Search for the cell housing the specified text and yield its [x, y] center coordinate. 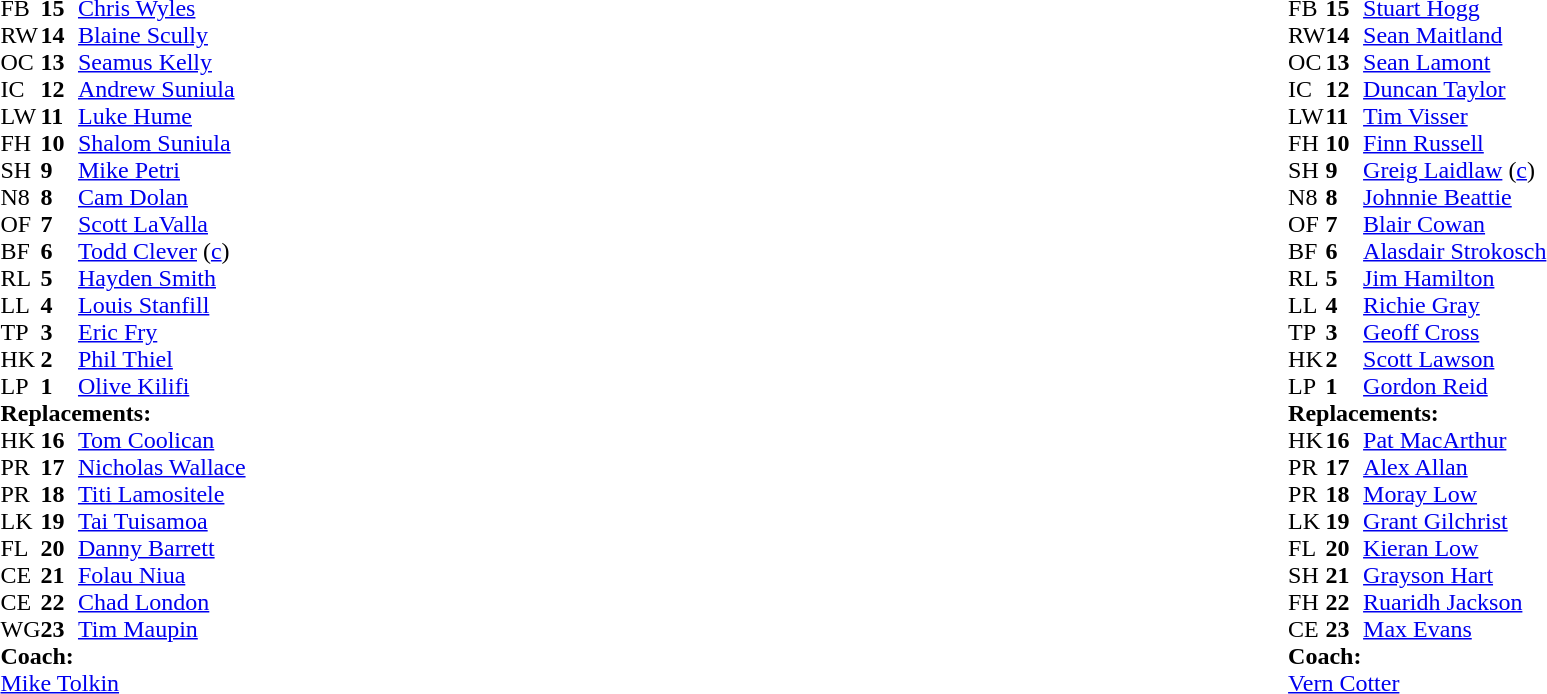
Moray Low [1454, 494]
Max Evans [1454, 630]
Phil Thiel [162, 360]
Danny Barrett [162, 548]
Sean Lamont [1454, 62]
Tom Coolican [162, 440]
Finn Russell [1454, 144]
Chad London [162, 602]
Tai Tuisamoa [162, 522]
Grayson Hart [1454, 576]
Seamus Kelly [162, 62]
Andrew Suniula [162, 90]
Cam Dolan [162, 198]
Tim Visser [1454, 116]
Louis Stanfill [162, 306]
Pat MacArthur [1454, 440]
WG [20, 630]
Tim Maupin [162, 630]
Luke Hume [162, 116]
Johnnie Beattie [1454, 198]
Sean Maitland [1454, 36]
Mike Petri [162, 170]
Jim Hamilton [1454, 278]
Shalom Suniula [162, 144]
Todd Clever (c) [162, 252]
Folau Niua [162, 576]
Alex Allan [1454, 468]
Titi Lamositele [162, 494]
Olive Kilifi [162, 386]
Nicholas Wallace [162, 468]
Kieran Low [1454, 548]
Duncan Taylor [1454, 90]
Alasdair Strokosch [1454, 252]
Blair Cowan [1454, 224]
Grant Gilchrist [1454, 522]
Blaine Scully [162, 36]
Scott LaValla [162, 224]
Richie Gray [1454, 306]
Ruaridh Jackson [1454, 602]
Hayden Smith [162, 278]
Geoff Cross [1454, 332]
Gordon Reid [1454, 386]
Eric Fry [162, 332]
Greig Laidlaw (c) [1454, 170]
Scott Lawson [1454, 360]
